Scan for the cell matching the given text and deliver its [X, Y] coordinate at center. 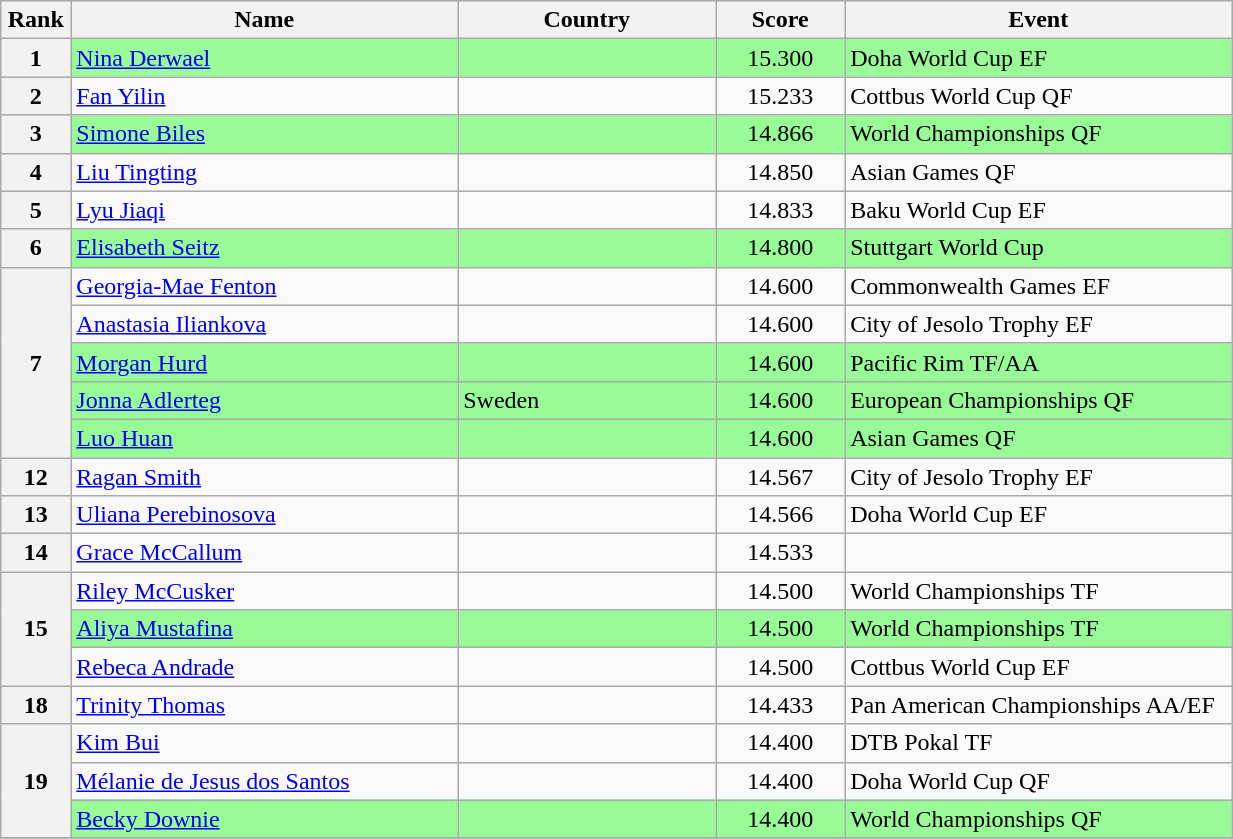
Commonwealth Games EF [1038, 286]
DTB Pokal TF [1038, 743]
14.850 [780, 172]
3 [36, 134]
Cottbus World Cup QF [1038, 96]
2 [36, 96]
14.567 [780, 477]
Lyu Jiaqi [264, 210]
Country [587, 20]
Cottbus World Cup EF [1038, 667]
Anastasia Iliankova [264, 324]
14.800 [780, 248]
12 [36, 477]
13 [36, 515]
Aliya Mustafina [264, 629]
19 [36, 781]
Rebeca Andrade [264, 667]
Pacific Rim TF/AA [1038, 362]
Mélanie de Jesus dos Santos [264, 781]
Name [264, 20]
15.300 [780, 58]
18 [36, 705]
14.533 [780, 553]
4 [36, 172]
15 [36, 629]
Fan Yilin [264, 96]
5 [36, 210]
6 [36, 248]
14.433 [780, 705]
Luo Huan [264, 438]
Stuttgart World Cup [1038, 248]
Nina Derwael [264, 58]
Sweden [587, 400]
Jonna Adlerteg [264, 400]
Kim Bui [264, 743]
Score [780, 20]
Liu Tingting [264, 172]
14.566 [780, 515]
Georgia-Mae Fenton [264, 286]
Doha World Cup QF [1038, 781]
Grace McCallum [264, 553]
14.866 [780, 134]
7 [36, 362]
Morgan Hurd [264, 362]
1 [36, 58]
Simone Biles [264, 134]
Riley McCusker [264, 591]
14.833 [780, 210]
14 [36, 553]
Becky Downie [264, 819]
Elisabeth Seitz [264, 248]
Pan American Championships AA/EF [1038, 705]
European Championships QF [1038, 400]
Event [1038, 20]
Ragan Smith [264, 477]
Trinity Thomas [264, 705]
15.233 [780, 96]
Uliana Perebinosova [264, 515]
Rank [36, 20]
Baku World Cup EF [1038, 210]
